Search for the cell housing the specified text and yield its [x, y] center coordinate. 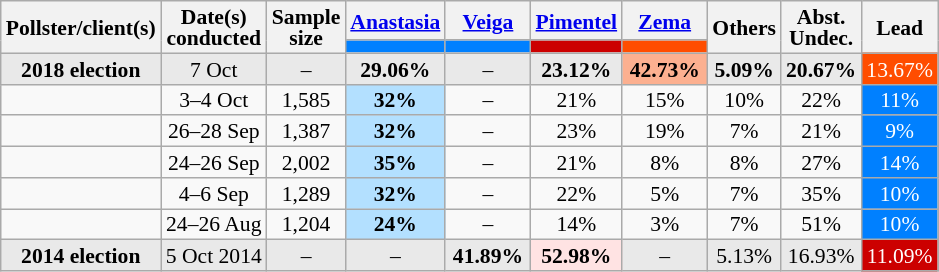
23% [577, 132]
52.98% [577, 256]
Samplesize [306, 27]
4–6 Sep [214, 194]
Pollster/client(s) [81, 27]
Abst.Undec. [821, 27]
11.09% [900, 256]
15% [664, 100]
24–26 Sep [214, 162]
42.73% [664, 68]
3% [664, 224]
1,387 [306, 132]
19% [664, 132]
Anastasia [395, 20]
29.06% [395, 68]
Others [744, 27]
Lead [900, 27]
Pimentel [577, 20]
13.67% [900, 68]
Zema [664, 20]
3–4 Oct [214, 100]
2018 election [81, 68]
Date(s)conducted [214, 27]
1,585 [306, 100]
41.89% [488, 256]
Veiga [488, 20]
5.13% [744, 256]
7 Oct [214, 68]
9% [900, 132]
20.67% [821, 68]
2014 election [81, 256]
26–28 Sep [214, 132]
5 Oct 2014 [214, 256]
1,204 [306, 224]
23.12% [577, 68]
27% [821, 162]
2,002 [306, 162]
5.09% [744, 68]
1,289 [306, 194]
5% [664, 194]
51% [821, 224]
11% [900, 100]
24% [395, 224]
16.93% [821, 256]
24–26 Aug [214, 224]
